Provide the [x, y] coordinate of the cell's center where the given text is located.  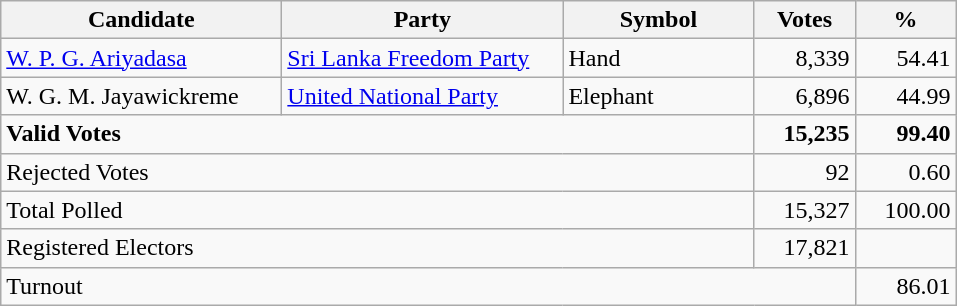
Elephant [658, 96]
8,339 [804, 58]
100.00 [906, 210]
Total Polled [378, 210]
99.40 [906, 134]
Turnout [428, 286]
6,896 [804, 96]
54.41 [906, 58]
W. P. G. Ariyadasa [142, 58]
15,327 [804, 210]
44.99 [906, 96]
W. G. M. Jayawickreme [142, 96]
United National Party [422, 96]
Registered Electors [378, 248]
Votes [804, 20]
15,235 [804, 134]
0.60 [906, 172]
Sri Lanka Freedom Party [422, 58]
Hand [658, 58]
17,821 [804, 248]
% [906, 20]
Symbol [658, 20]
Party [422, 20]
Valid Votes [378, 134]
86.01 [906, 286]
Rejected Votes [378, 172]
92 [804, 172]
Candidate [142, 20]
